Capture the cell that displays the provided text and extract its (x, y) central coordinate. 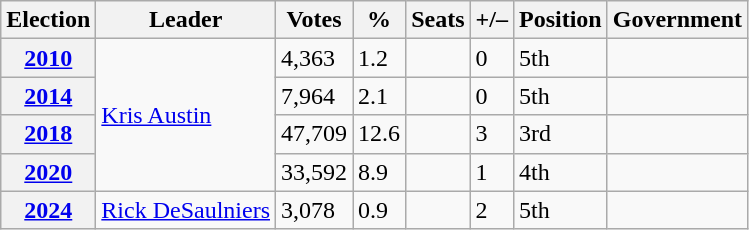
2018 (48, 134)
2014 (48, 96)
Government (677, 20)
33,592 (314, 172)
Position (560, 20)
Election (48, 20)
47,709 (314, 134)
4,363 (314, 58)
2020 (48, 172)
0.9 (380, 210)
Leader (186, 20)
Kris Austin (186, 115)
1.2 (380, 58)
12.6 (380, 134)
Rick DeSaulniers (186, 210)
3,078 (314, 210)
Votes (314, 20)
+/– (492, 20)
2.1 (380, 96)
3 (492, 134)
Seats (438, 20)
% (380, 20)
2 (492, 210)
3rd (560, 134)
4th (560, 172)
1 (492, 172)
7,964 (314, 96)
2024 (48, 210)
8.9 (380, 172)
2010 (48, 58)
